Return the [X, Y] coordinate for the center point of the cell that contains the specified text.  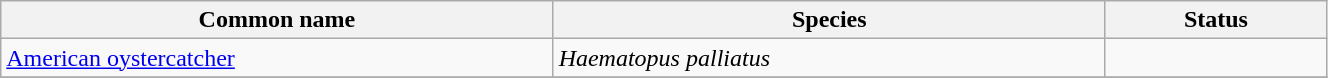
Haematopus palliatus [829, 58]
American oystercatcher [277, 58]
Common name [277, 20]
Status [1216, 20]
Species [829, 20]
